Return (X, Y) of the center of cell containing provided text 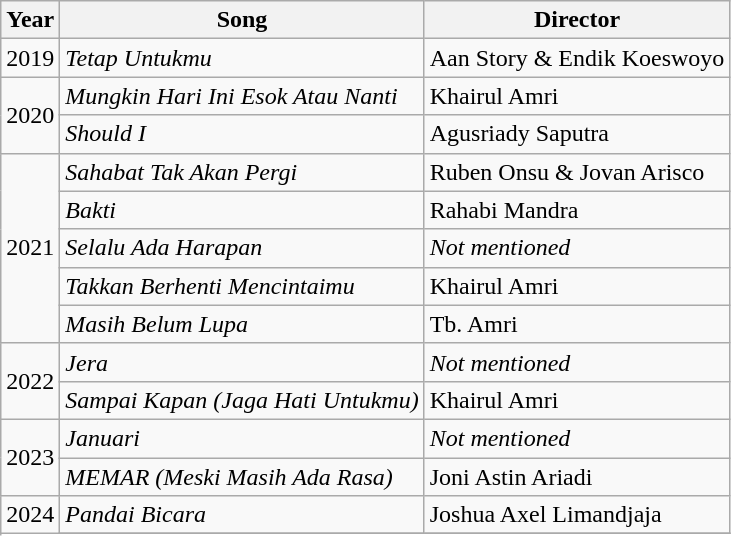
Joni Astin Ariadi (577, 477)
Song (242, 20)
Joshua Axel Limandjaja (577, 515)
2024 (30, 515)
Year (30, 20)
Jera (242, 362)
2023 (30, 457)
Pandai Bicara (242, 515)
Aan Story & Endik Koeswoyo (577, 58)
Tetap Untukmu (242, 58)
Selalu Ada Harapan (242, 248)
Tb. Amri (577, 324)
Should I (242, 134)
Sahabat Tak Akan Pergi (242, 172)
MEMAR (Meski Masih Ada Rasa) (242, 477)
Director (577, 20)
Sampai Kapan (Jaga Hati Untukmu) (242, 400)
Mungkin Hari Ini Esok Atau Nanti (242, 96)
Ruben Onsu & Jovan Arisco (577, 172)
2022 (30, 381)
2019 (30, 58)
Agusriady Saputra (577, 134)
Bakti (242, 210)
Januari (242, 438)
2020 (30, 115)
Rahabi Mandra (577, 210)
Takkan Berhenti Mencintaimu (242, 286)
Masih Belum Lupa (242, 324)
2021 (30, 248)
